Locate the cell with the specified text and output its [x, y] center coordinate. 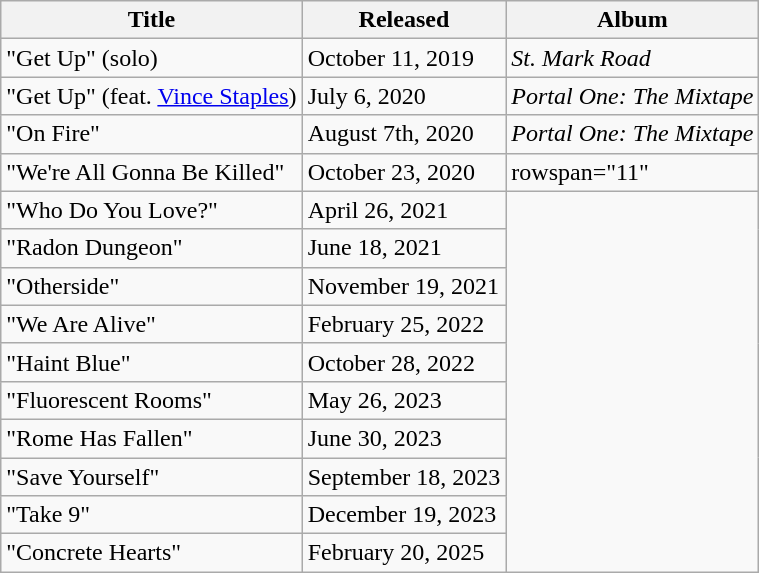
December 19, 2023 [404, 515]
February 20, 2025 [404, 553]
June 18, 2021 [404, 248]
August 7th, 2020 [404, 134]
April 26, 2021 [404, 210]
"Otherside" [152, 286]
February 25, 2022 [404, 324]
"Fluorescent Rooms" [152, 400]
St. Mark Road [632, 58]
"Radon Dungeon" [152, 248]
"Concrete Hearts" [152, 553]
July 6, 2020 [404, 96]
May 26, 2023 [404, 400]
"We're All Gonna Be Killed" [152, 172]
"Who Do You Love?" [152, 210]
"Get Up" (feat. Vince Staples) [152, 96]
Released [404, 20]
"We Are Alive" [152, 324]
"Save Yourself" [152, 477]
Album [632, 20]
"On Fire" [152, 134]
November 19, 2021 [404, 286]
Title [152, 20]
"Rome Has Fallen" [152, 438]
"Haint Blue" [152, 362]
"Get Up" (solo) [152, 58]
October 11, 2019 [404, 58]
rowspan="11" [632, 172]
"Take 9" [152, 515]
September 18, 2023 [404, 477]
October 28, 2022 [404, 362]
October 23, 2020 [404, 172]
June 30, 2023 [404, 438]
